Return (X, Y) of the center of cell containing provided text 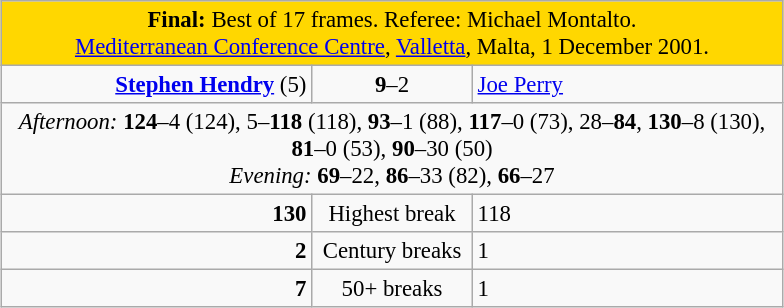
9–2 (392, 85)
130 (156, 214)
118 (628, 214)
7 (156, 289)
Stephen Hendry (5) (156, 85)
Joe Perry (628, 85)
Afternoon: 124–4 (124), 5–118 (118), 93–1 (88), 117–0 (73), 28–84, 130–8 (130), 81–0 (53), 90–30 (50)Evening: 69–22, 86–33 (82), 66–27 (392, 149)
Final: Best of 17 frames. Referee: Michael Montalto.Mediterranean Conference Centre, Valletta, Malta, 1 December 2001. (392, 34)
50+ breaks (392, 289)
Century breaks (392, 251)
2 (156, 251)
Highest break (392, 214)
